Extract the (X, Y) coordinate from the center of the cell holding the provided text.  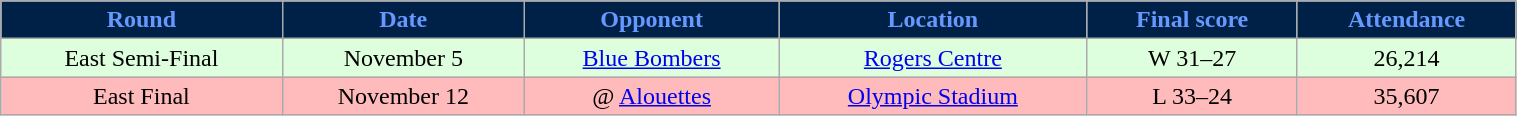
W 31–27 (1192, 58)
Date (404, 20)
35,607 (1406, 96)
East Final (142, 96)
Opponent (652, 20)
Location (934, 20)
November 12 (404, 96)
Rogers Centre (934, 58)
Round (142, 20)
Attendance (1406, 20)
Blue Bombers (652, 58)
26,214 (1406, 58)
November 5 (404, 58)
Olympic Stadium (934, 96)
@ Alouettes (652, 96)
East Semi-Final (142, 58)
L 33–24 (1192, 96)
Final score (1192, 20)
